Pinpoint the cell where the given text exists, returning its (x, y) midpoint coordinate. 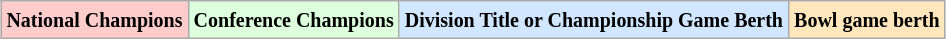
Division Title or Championship Game Berth (594, 20)
Conference Champions (294, 20)
National Champions (94, 20)
Bowl game berth (868, 20)
